Search for the cell housing the specified text and yield its (X, Y) center coordinate. 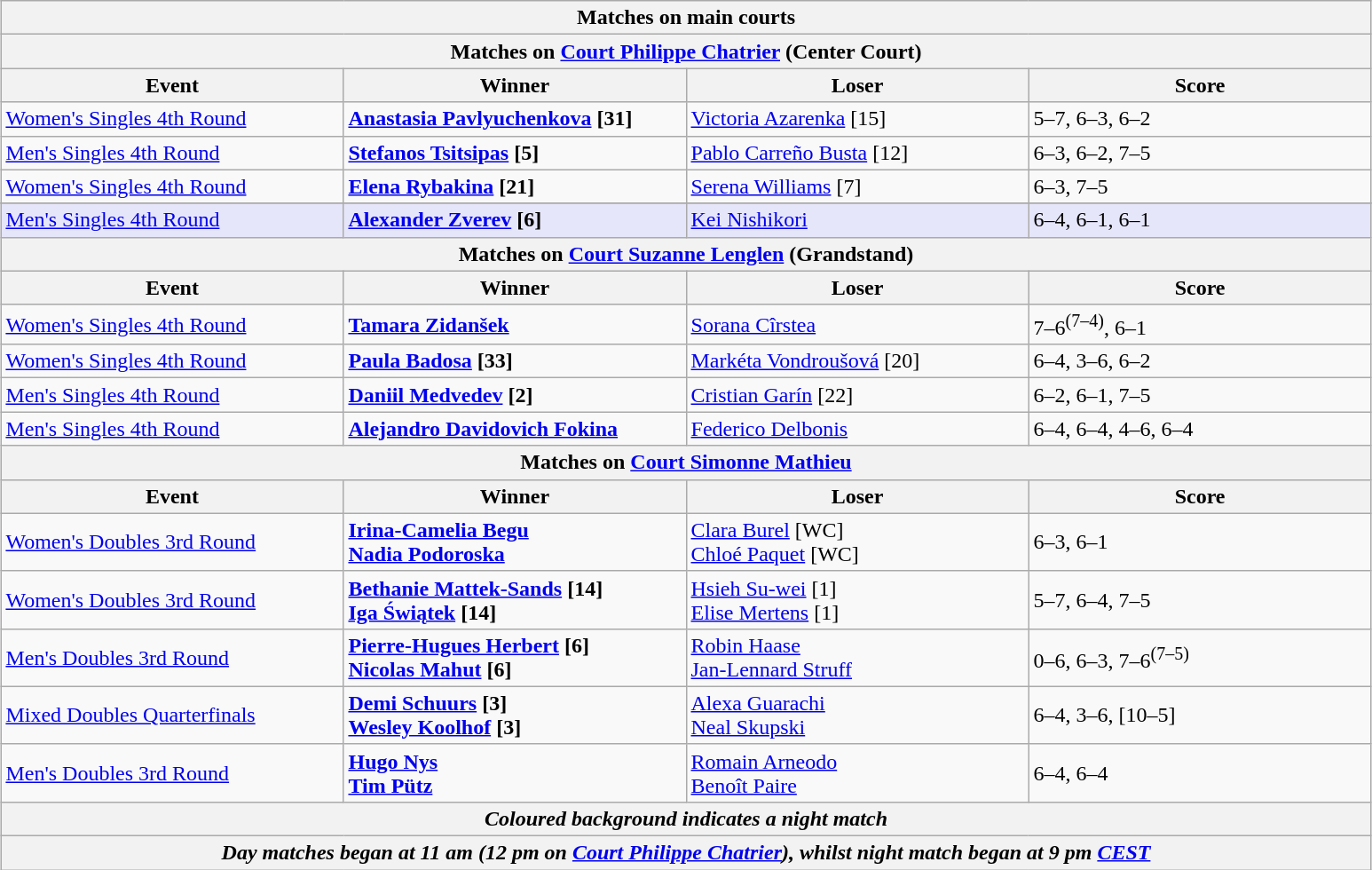
6–4, 3–6, [10–5] (1200, 716)
Coloured background indicates a night match (686, 819)
Matches on Court Simonne Mathieu (686, 463)
6–2, 6–1, 7–5 (1200, 395)
Pierre-Hugues Herbert [6] Nicolas Mahut [6] (515, 657)
Serena Williams [7] (857, 186)
Bethanie Mattek-Sands [14] Iga Świątek [14] (515, 600)
Federico Delbonis (857, 429)
5–7, 6–3, 6–2 (1200, 119)
Paula Badosa [33] (515, 361)
6–4, 6–4, 4–6, 6–4 (1200, 429)
Sorana Cîrstea (857, 325)
6–4, 3–6, 6–2 (1200, 361)
6–3, 6–1 (1200, 542)
6–3, 7–5 (1200, 186)
Tamara Zidanšek (515, 325)
Matches on Court Philippe Chatrier (Center Court) (686, 51)
Matches on Court Suzanne Lenglen (Grandstand) (686, 254)
Alejandro Davidovich Fokina (515, 429)
Robin Haase Jan-Lennard Struff (857, 657)
Day matches began at 11 am (12 pm on Court Philippe Chatrier), whilst night match began at 9 pm CEST (686, 853)
Markéta Vondroušová [20] (857, 361)
Hsieh Su-wei [1] Elise Mertens [1] (857, 600)
6–4, 6–1, 6–1 (1200, 220)
5–7, 6–4, 7–5 (1200, 600)
Elena Rybakina [21] (515, 186)
Stefanos Tsitsipas [5] (515, 153)
Irina-Camelia Begu Nadia Podoroska (515, 542)
Kei Nishikori (857, 220)
Matches on main courts (686, 18)
Demi Schuurs [3] Wesley Koolhof [3] (515, 716)
Clara Burel [WC] Chloé Paquet [WC] (857, 542)
Alexander Zverev [6] (515, 220)
Anastasia Pavlyuchenkova [31] (515, 119)
Daniil Medvedev [2] (515, 395)
Mixed Doubles Quarterfinals (172, 716)
7–6(7–4), 6–1 (1200, 325)
Cristian Garín [22] (857, 395)
Pablo Carreño Busta [12] (857, 153)
Romain Arneodo Benoît Paire (857, 772)
6–3, 6–2, 7–5 (1200, 153)
0–6, 6–3, 7–6(7–5) (1200, 657)
Victoria Azarenka [15] (857, 119)
6–4, 6–4 (1200, 772)
Hugo Nys Tim Pütz (515, 772)
Alexa Guarachi Neal Skupski (857, 716)
